Scan for the cell matching the given text and deliver its (X, Y) coordinate at center. 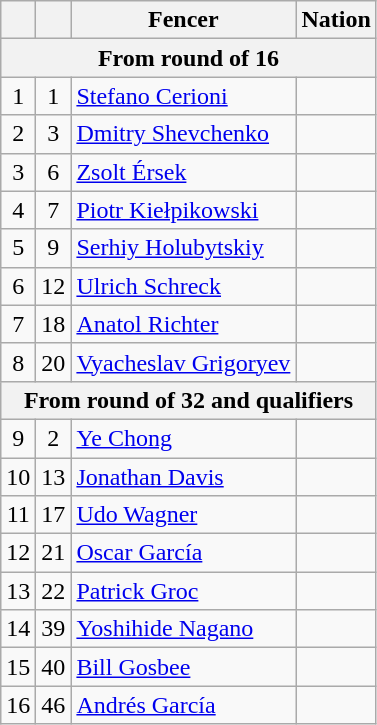
Piotr Kiełpikowski (184, 210)
Ye Chong (184, 438)
4 (18, 210)
20 (54, 362)
Ulrich Schreck (184, 286)
Patrick Groc (184, 591)
From round of 32 and qualifiers (189, 400)
15 (18, 667)
Udo Wagner (184, 515)
Fencer (184, 20)
From round of 16 (189, 58)
10 (18, 477)
14 (18, 629)
Vyacheslav Grigoryev (184, 362)
Nation (336, 20)
Stefano Cerioni (184, 96)
40 (54, 667)
Dmitry Shevchenko (184, 134)
Bill Gosbee (184, 667)
21 (54, 553)
Anatol Richter (184, 324)
Yoshihide Nagano (184, 629)
Serhiy Holubytskiy (184, 248)
11 (18, 515)
8 (18, 362)
16 (18, 705)
22 (54, 591)
18 (54, 324)
17 (54, 515)
Zsolt Érsek (184, 172)
Oscar García (184, 553)
5 (18, 248)
39 (54, 629)
Jonathan Davis (184, 477)
Andrés García (184, 705)
46 (54, 705)
